Identify which cell holds the provided text, then report its (X, Y) central coordinate. 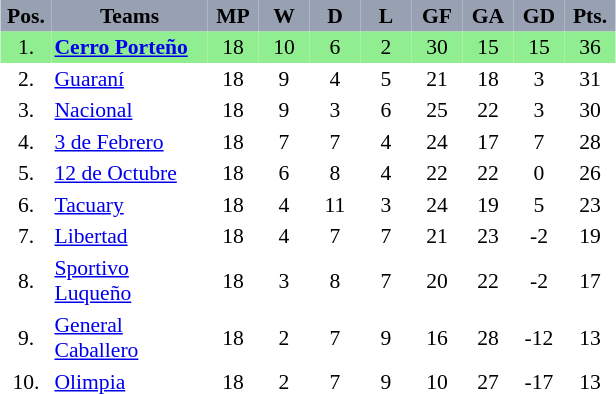
10 (284, 48)
General Caballero (130, 338)
Tacuary (130, 205)
Guaraní (130, 79)
Teams (130, 16)
-12 (540, 338)
26 (590, 174)
9. (26, 338)
Libertad (130, 237)
L (386, 16)
0 (540, 174)
31 (590, 79)
Pts. (590, 16)
7. (26, 237)
1. (26, 48)
GD (540, 16)
3 de Febrero (130, 142)
11 (336, 205)
16 (438, 338)
25 (438, 111)
12 de Octubre (130, 174)
3. (26, 111)
13 (590, 338)
6. (26, 205)
20 (438, 280)
Pos. (26, 16)
GF (438, 16)
D (336, 16)
GA (488, 16)
W (284, 16)
Sportivo Luqueño (130, 280)
2. (26, 79)
8. (26, 280)
Cerro Porteño (130, 48)
36 (590, 48)
4. (26, 142)
5. (26, 174)
Nacional (130, 111)
MP (234, 16)
